Extract the (x, y) coordinate from the center of the cell holding the provided text.  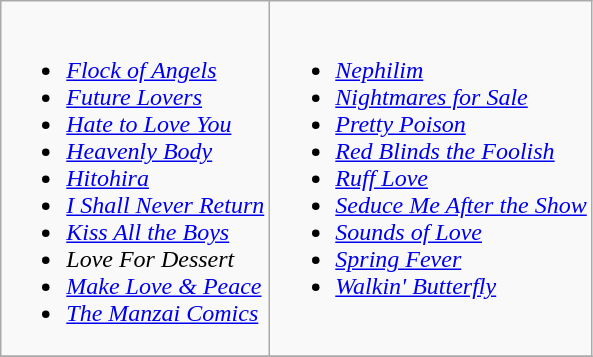
NephilimNightmares for SalePretty PoisonRed Blinds the FoolishRuff LoveSeduce Me After the ShowSounds of LoveSpring FeverWalkin' Butterfly (432, 179)
